Search for the cell housing the specified text and yield its (x, y) center coordinate. 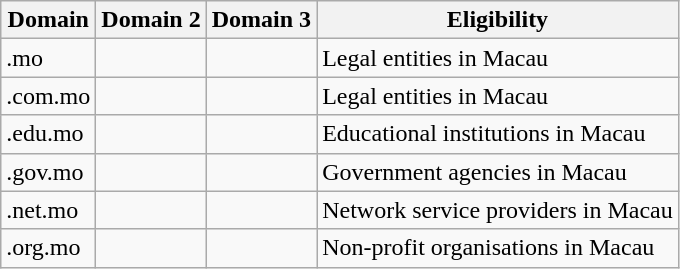
Domain 2 (151, 20)
.org.mo (48, 248)
Domain (48, 20)
Domain 3 (261, 20)
.gov.mo (48, 172)
Non-profit organisations in Macau (498, 248)
Government agencies in Macau (498, 172)
Eligibility (498, 20)
.edu.mo (48, 134)
Network service providers in Macau (498, 210)
.mo (48, 58)
.com.mo (48, 96)
.net.mo (48, 210)
Educational institutions in Macau (498, 134)
